Find where the given text appears and provide that cell's center as (X, Y) coordinate. 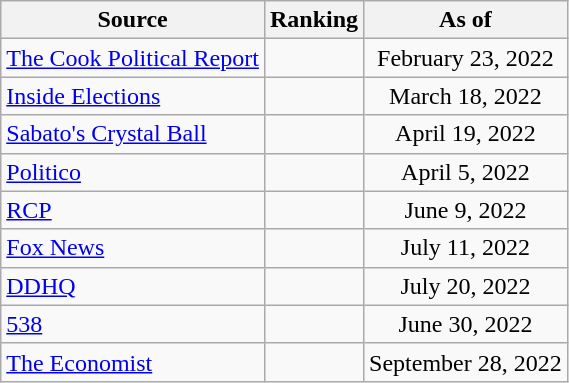
538 (133, 324)
Inside Elections (133, 96)
March 18, 2022 (466, 96)
The Economist (133, 362)
Fox News (133, 248)
July 11, 2022 (466, 248)
Source (133, 20)
July 20, 2022 (466, 286)
June 30, 2022 (466, 324)
The Cook Political Report (133, 58)
April 19, 2022 (466, 134)
Sabato's Crystal Ball (133, 134)
February 23, 2022 (466, 58)
April 5, 2022 (466, 172)
RCP (133, 210)
DDHQ (133, 286)
September 28, 2022 (466, 362)
Ranking (314, 20)
Politico (133, 172)
June 9, 2022 (466, 210)
As of (466, 20)
